Detect which cell encompasses the target text, then output its (X, Y) center coordinate. 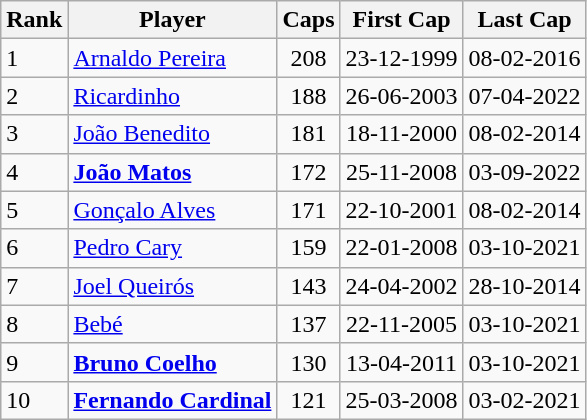
Player (172, 20)
Joel Queirós (172, 286)
8 (34, 324)
João Matos (172, 172)
3 (34, 134)
07-04-2022 (524, 96)
Caps (308, 20)
18-11-2000 (402, 134)
121 (308, 400)
28-10-2014 (524, 286)
5 (34, 210)
03-02-2021 (524, 400)
03-09-2022 (524, 172)
João Benedito (172, 134)
6 (34, 248)
171 (308, 210)
22-01-2008 (402, 248)
188 (308, 96)
24-04-2002 (402, 286)
143 (308, 286)
Bruno Coelho (172, 362)
130 (308, 362)
25-11-2008 (402, 172)
2 (34, 96)
First Cap (402, 20)
Fernando Cardinal (172, 400)
25-03-2008 (402, 400)
26-06-2003 (402, 96)
1 (34, 58)
Rank (34, 20)
Gonçalo Alves (172, 210)
Bebé (172, 324)
7 (34, 286)
23-12-1999 (402, 58)
08-02-2016 (524, 58)
137 (308, 324)
181 (308, 134)
13-04-2011 (402, 362)
Arnaldo Pereira (172, 58)
Last Cap (524, 20)
Pedro Cary (172, 248)
159 (308, 248)
10 (34, 400)
22-11-2005 (402, 324)
4 (34, 172)
208 (308, 58)
Ricardinho (172, 96)
9 (34, 362)
22-10-2001 (402, 210)
172 (308, 172)
